Locate the cell with the specified text and output its [x, y] center coordinate. 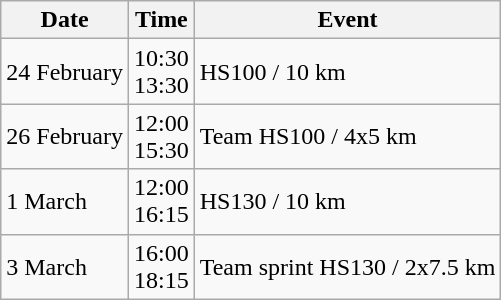
Event [348, 20]
Team HS100 / 4x5 km [348, 136]
12:0016:15 [161, 202]
26 February [65, 136]
10:3013:30 [161, 72]
HS130 / 10 km [348, 202]
HS100 / 10 km [348, 72]
1 March [65, 202]
Time [161, 20]
24 February [65, 72]
Date [65, 20]
12:0015:30 [161, 136]
3 March [65, 266]
16:0018:15 [161, 266]
Team sprint HS130 / 2x7.5 km [348, 266]
